Search for the cell housing the specified text and yield its [x, y] center coordinate. 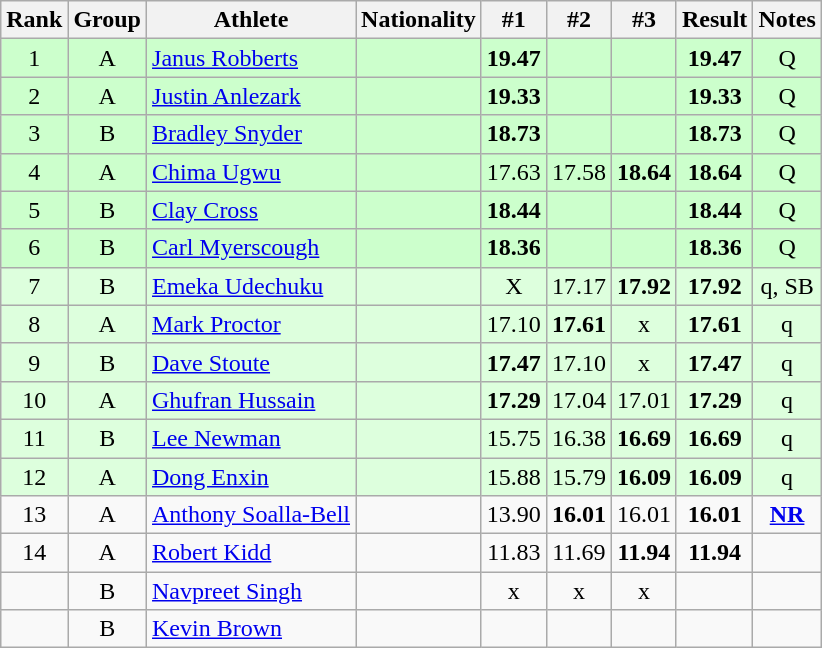
15.79 [578, 477]
Rank [34, 20]
2 [34, 96]
X [514, 286]
#2 [578, 20]
11 [34, 438]
Robert Kidd [252, 553]
1 [34, 58]
5 [34, 210]
Dave Stoute [252, 362]
16.38 [578, 438]
Notes [787, 20]
Lee Newman [252, 438]
17.63 [514, 172]
8 [34, 324]
Carl Myerscough [252, 248]
Dong Enxin [252, 477]
Clay Cross [252, 210]
9 [34, 362]
Janus Robberts [252, 58]
15.88 [514, 477]
13 [34, 515]
4 [34, 172]
Chima Ugwu [252, 172]
17.01 [644, 400]
15.75 [514, 438]
11.69 [578, 553]
Athlete [252, 20]
Group [108, 20]
Bradley Snyder [252, 134]
17.58 [578, 172]
Navpreet Singh [252, 591]
10 [34, 400]
Result [714, 20]
#1 [514, 20]
Emeka Udechuku [252, 286]
6 [34, 248]
NR [787, 515]
13.90 [514, 515]
Ghufran Hussain [252, 400]
7 [34, 286]
Justin Anlezark [252, 96]
3 [34, 134]
17.17 [578, 286]
q, SB [787, 286]
#3 [644, 20]
Mark Proctor [252, 324]
17.04 [578, 400]
Anthony Soalla-Bell [252, 515]
12 [34, 477]
14 [34, 553]
Kevin Brown [252, 629]
Nationality [419, 20]
11.83 [514, 553]
